Locate the cell with the specified text and output its [x, y] center coordinate. 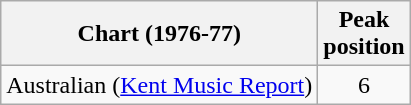
Chart (1976-77) [160, 34]
Australian (Kent Music Report) [160, 85]
Peakposition [364, 34]
6 [364, 85]
